Detect which cell encompasses the target text, then output its [X, Y] center coordinate. 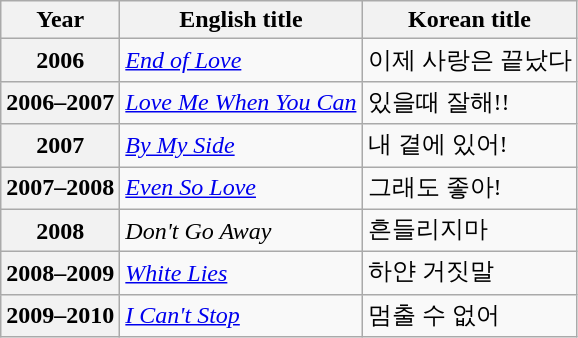
Don't Go Away [241, 230]
Even So Love [241, 188]
2008 [60, 230]
있을때 잘해!! [470, 102]
End of Love [241, 60]
2006 [60, 60]
2007 [60, 146]
Korean title [470, 20]
Year [60, 20]
Love Me When You Can [241, 102]
By My Side [241, 146]
I Can't Stop [241, 316]
흔들리지마 [470, 230]
그래도 좋아! [470, 188]
이제 사랑은 끝났다 [470, 60]
내 곁에 있어! [470, 146]
2007–2008 [60, 188]
멈출 수 없어 [470, 316]
2009–2010 [60, 316]
English title [241, 20]
2006–2007 [60, 102]
하얀 거짓말 [470, 274]
White Lies [241, 274]
2008–2009 [60, 274]
